Return the (X, Y) coordinate for the center point of the cell that contains the specified text.  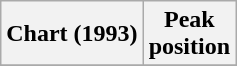
Peakposition (189, 34)
Chart (1993) (72, 34)
